Determine the [X, Y] coordinate at the center of the cell enclosing the given text.  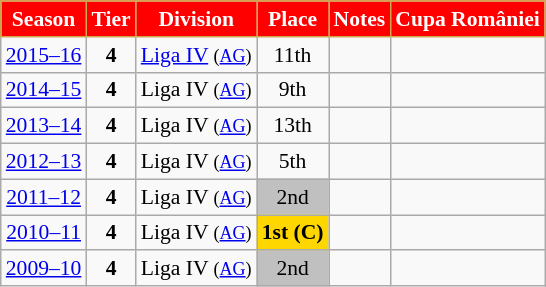
9th [293, 90]
Notes [360, 19]
2015–16 [44, 55]
5th [293, 162]
2010–11 [44, 233]
13th [293, 126]
Place [293, 19]
11th [293, 55]
Season [44, 19]
2011–12 [44, 197]
2012–13 [44, 162]
1st (C) [293, 233]
Cupa României [468, 19]
2013–14 [44, 126]
2014–15 [44, 90]
2009–10 [44, 269]
Tier [110, 19]
Division [196, 19]
